Return [x, y] of the center of cell containing provided text 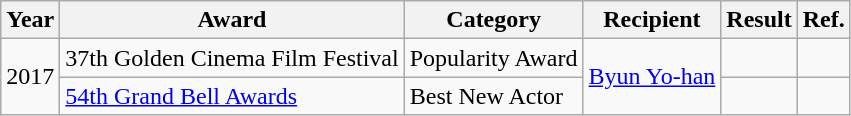
Category [494, 20]
Recipient [652, 20]
Year [30, 20]
54th Grand Bell Awards [232, 96]
Popularity Award [494, 58]
Result [759, 20]
Award [232, 20]
37th Golden Cinema Film Festival [232, 58]
Byun Yo-han [652, 77]
2017 [30, 77]
Ref. [824, 20]
Best New Actor [494, 96]
